Determine the [x, y] coordinate at the center of the cell enclosing the given text.  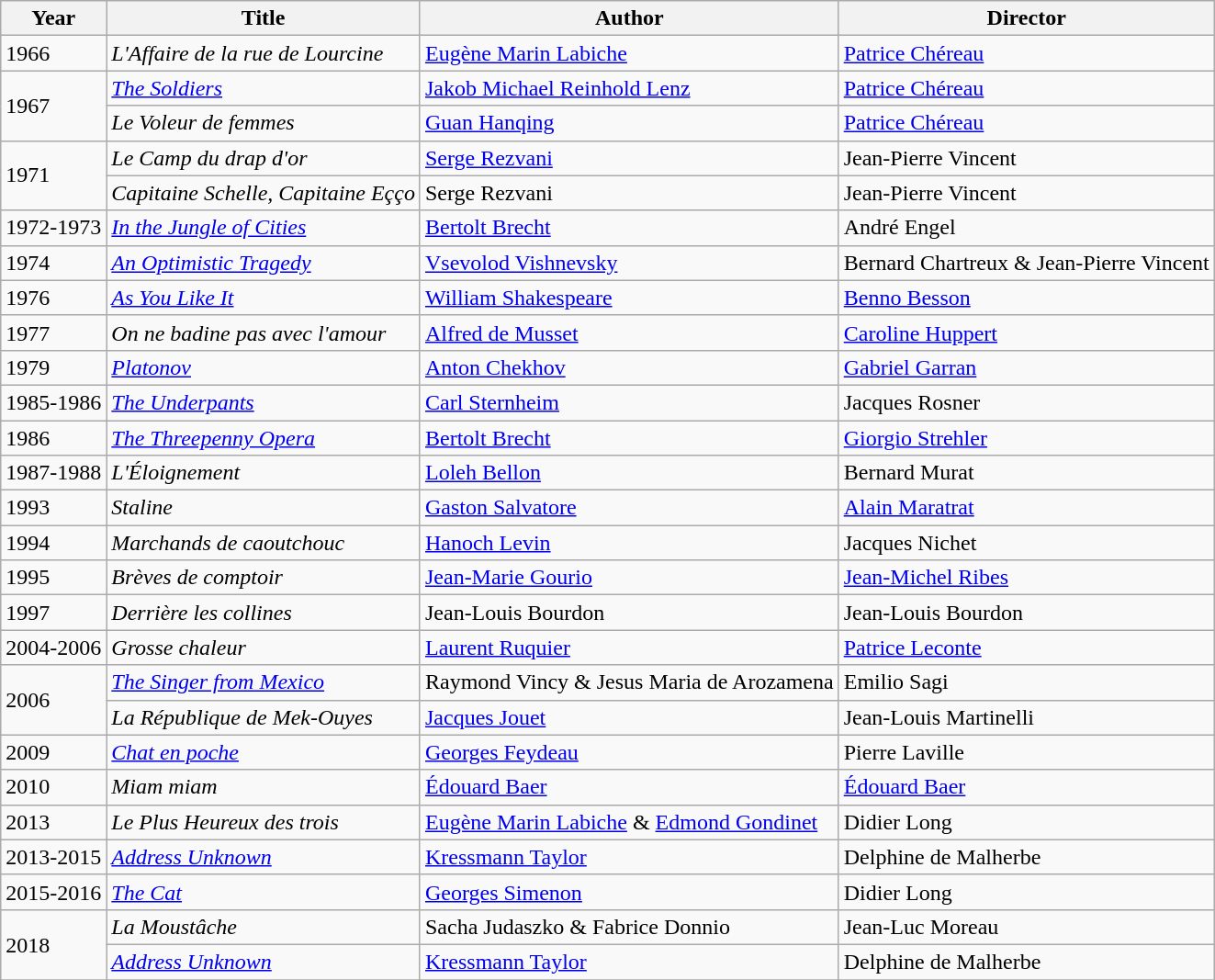
1967 [53, 106]
Grosse chaleur [264, 648]
Bernard Chartreux & Jean-Pierre Vincent [1027, 263]
Georges Simenon [629, 892]
1971 [53, 175]
André Engel [1027, 228]
Vsevolod Vishnevsky [629, 263]
2010 [53, 787]
Jacques Rosner [1027, 402]
2004-2006 [53, 648]
Loleh Bellon [629, 473]
The Cat [264, 892]
2013-2015 [53, 857]
Le Plus Heureux des trois [264, 822]
1979 [53, 367]
Staline [264, 508]
1966 [53, 53]
1994 [53, 543]
Marchands de caoutchouc [264, 543]
2013 [53, 822]
In the Jungle of Cities [264, 228]
Laurent Ruquier [629, 648]
Georges Feydeau [629, 752]
Jacques Jouet [629, 717]
Le Voleur de femmes [264, 123]
Caroline Huppert [1027, 332]
1976 [53, 298]
Pierre Laville [1027, 752]
Hanoch Levin [629, 543]
The Underpants [264, 402]
1986 [53, 438]
Chat en poche [264, 752]
Jean-Marie Gourio [629, 578]
Jacques Nichet [1027, 543]
William Shakespeare [629, 298]
1997 [53, 613]
On ne badine pas avec l'amour [264, 332]
1974 [53, 263]
1972-1973 [53, 228]
L'Éloignement [264, 473]
Eugène Marin Labiche [629, 53]
1993 [53, 508]
Eugène Marin Labiche & Edmond Gondinet [629, 822]
Le Camp du drap d'or [264, 158]
Jakob Michael Reinhold Lenz [629, 88]
Author [629, 18]
1977 [53, 332]
La République de Mek-Ouyes [264, 717]
La Moustâche [264, 927]
Guan Hanqing [629, 123]
Gaston Salvatore [629, 508]
Miam miam [264, 787]
Year [53, 18]
An Optimistic Tragedy [264, 263]
The Singer from Mexico [264, 682]
Platonov [264, 367]
Director [1027, 18]
Capitaine Schelle, Capitaine Eçço [264, 193]
2009 [53, 752]
2015-2016 [53, 892]
Alfred de Musset [629, 332]
L'Affaire de la rue de Lourcine [264, 53]
2006 [53, 700]
Jean-Michel Ribes [1027, 578]
Alain Maratrat [1027, 508]
Jean-Luc Moreau [1027, 927]
Bernard Murat [1027, 473]
The Threepenny Opera [264, 438]
2018 [53, 944]
Emilio Sagi [1027, 682]
Gabriel Garran [1027, 367]
Title [264, 18]
As You Like It [264, 298]
Derrière les collines [264, 613]
The Soldiers [264, 88]
1987-1988 [53, 473]
Benno Besson [1027, 298]
Raymond Vincy & Jesus Maria de Arozamena [629, 682]
Giorgio Strehler [1027, 438]
Jean-Louis Martinelli [1027, 717]
1995 [53, 578]
Sacha Judaszko & Fabrice Donnio [629, 927]
Carl Sternheim [629, 402]
1985-1986 [53, 402]
Patrice Leconte [1027, 648]
Brèves de comptoir [264, 578]
Anton Chekhov [629, 367]
